Capture the cell that displays the provided text and extract its [X, Y] central coordinate. 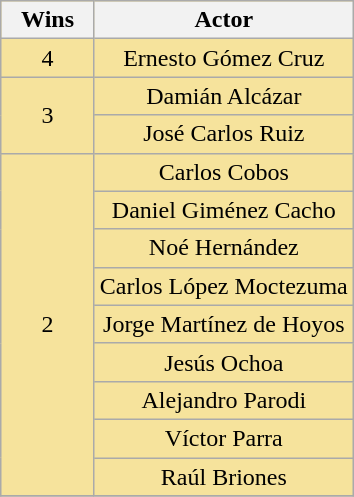
2 [48, 324]
Actor [224, 20]
Raúl Briones [224, 477]
Wins [48, 20]
3 [48, 115]
Daniel Giménez Cacho [224, 210]
Carlos López Moctezuma [224, 286]
Damián Alcázar [224, 96]
Jorge Martínez de Hoyos [224, 324]
Jesús Ochoa [224, 362]
4 [48, 58]
José Carlos Ruiz [224, 134]
Ernesto Gómez Cruz [224, 58]
Carlos Cobos [224, 172]
Víctor Parra [224, 438]
Alejandro Parodi [224, 400]
Noé Hernández [224, 248]
